Provide the [X, Y] coordinate of the cell's center where the given text is located.  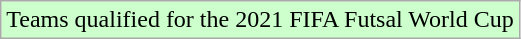
Teams qualified for the 2021 FIFA Futsal World Cup [260, 20]
